Determine the [X, Y] coordinate at the center of the cell enclosing the given text.  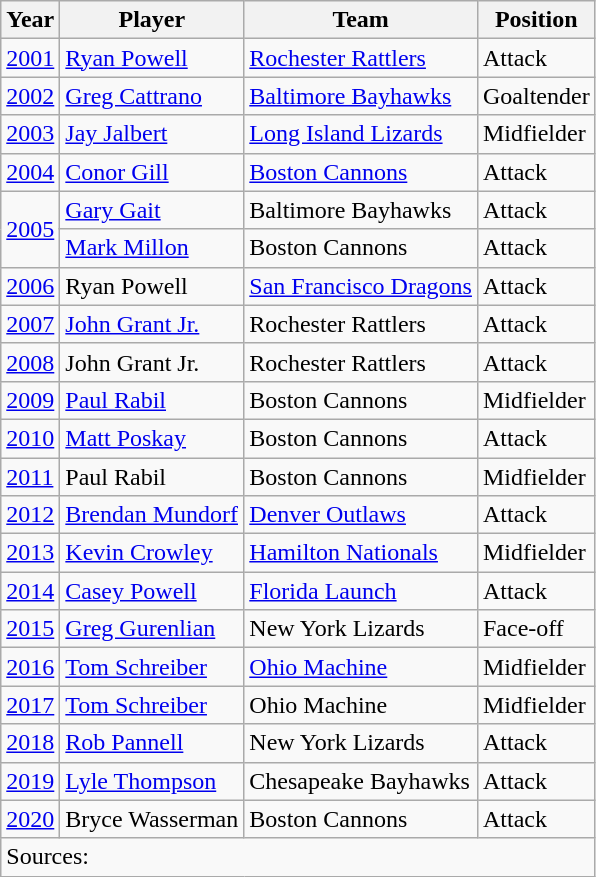
Jay Jalbert [152, 134]
2010 [30, 438]
2007 [30, 324]
2009 [30, 400]
2013 [30, 553]
Florida Launch [361, 591]
2011 [30, 477]
2008 [30, 362]
2016 [30, 667]
2001 [30, 58]
Long Island Lizards [361, 134]
Lyle Thompson [152, 781]
Denver Outlaws [361, 515]
Position [536, 20]
Sources: [298, 857]
Hamilton Nationals [361, 553]
Gary Gait [152, 210]
Goaltender [536, 96]
Matt Poskay [152, 438]
2004 [30, 172]
2014 [30, 591]
Greg Cattrano [152, 96]
Player [152, 20]
2005 [30, 229]
Bryce Wasserman [152, 819]
San Francisco Dragons [361, 286]
Kevin Crowley [152, 553]
2002 [30, 96]
2020 [30, 819]
2003 [30, 134]
Conor Gill [152, 172]
2019 [30, 781]
2012 [30, 515]
Face-off [536, 629]
2018 [30, 743]
2017 [30, 705]
Casey Powell [152, 591]
Rob Pannell [152, 743]
Greg Gurenlian [152, 629]
Team [361, 20]
Year [30, 20]
Chesapeake Bayhawks [361, 781]
2015 [30, 629]
Brendan Mundorf [152, 515]
Mark Millon [152, 248]
2006 [30, 286]
